Capture the cell that displays the provided text and extract its (X, Y) central coordinate. 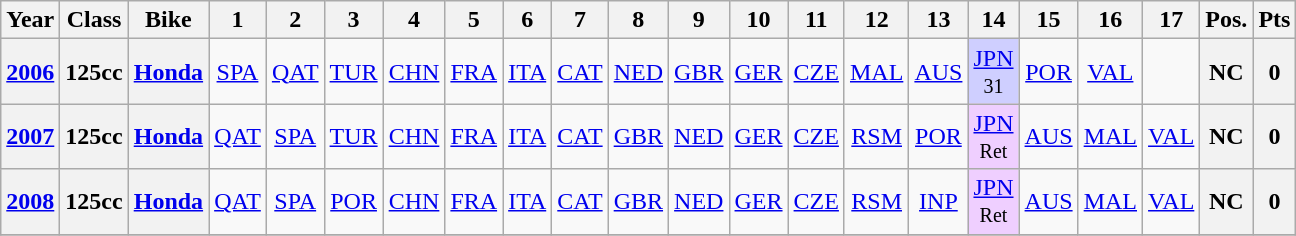
INP (938, 202)
16 (1110, 20)
5 (474, 20)
Class (94, 20)
2007 (30, 136)
13 (938, 20)
14 (994, 20)
Pos. (1226, 20)
Bike (168, 20)
3 (354, 20)
6 (528, 20)
2006 (30, 72)
8 (638, 20)
9 (699, 20)
11 (816, 20)
10 (758, 20)
Year (30, 20)
JPN31 (994, 72)
17 (1172, 20)
Pts (1274, 20)
7 (580, 20)
2008 (30, 202)
4 (414, 20)
15 (1048, 20)
1 (238, 20)
2 (295, 20)
12 (876, 20)
